Scan for the cell matching the given text and deliver its (x, y) coordinate at center. 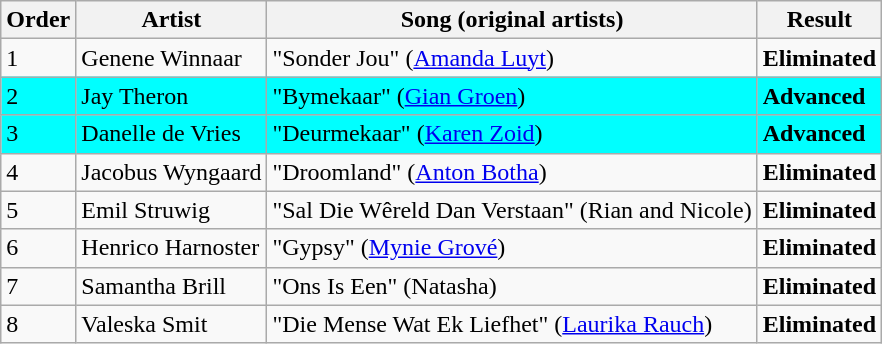
Valeska Smit (172, 324)
"Sal Die Wêreld Dan Verstaan" (Rian and Nicole) (512, 210)
2 (38, 96)
5 (38, 210)
Order (38, 20)
Song (original artists) (512, 20)
3 (38, 134)
7 (38, 286)
"Die Mense Wat Ek Liefhet" (Laurika Rauch) (512, 324)
"Ons Is Een" (Natasha) (512, 286)
Genene Winnaar (172, 58)
Jacobus Wyngaard (172, 172)
8 (38, 324)
Jay Theron (172, 96)
"Bymekaar" (Gian Groen) (512, 96)
"Sonder Jou" (Amanda Luyt) (512, 58)
"Droomland" (Anton Botha) (512, 172)
Samantha Brill (172, 286)
4 (38, 172)
Emil Struwig (172, 210)
1 (38, 58)
Henrico Harnoster (172, 248)
6 (38, 248)
Artist (172, 20)
"Gypsy" (Mynie Grové) (512, 248)
"Deurmekaar" (Karen Zoid) (512, 134)
Danelle de Vries (172, 134)
Result (819, 20)
